Output the [X, Y] coordinate of the center of the cell containing the given text.  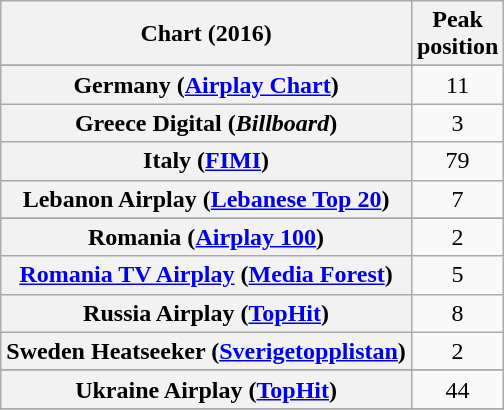
Greece Digital (Billboard) [206, 123]
Romania TV Airplay (Media Forest) [206, 275]
Peakposition [457, 34]
79 [457, 161]
5 [457, 275]
Chart (2016) [206, 34]
Sweden Heatseeker (Sverigetopplistan) [206, 351]
Italy (FIMI) [206, 161]
44 [457, 389]
Russia Airplay (TopHit) [206, 313]
Lebanon Airplay (Lebanese Top 20) [206, 199]
3 [457, 123]
8 [457, 313]
7 [457, 199]
Ukraine Airplay (TopHit) [206, 389]
Romania (Airplay 100) [206, 237]
11 [457, 85]
Germany (Airplay Chart) [206, 85]
